Find where the given text appears and provide that cell's center as [X, Y] coordinate. 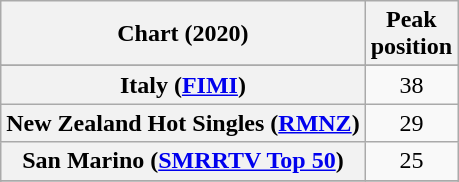
25 [411, 161]
New Zealand Hot Singles (RMNZ) [183, 123]
Peakposition [411, 34]
San Marino (SMRRTV Top 50) [183, 161]
Chart (2020) [183, 34]
Italy (FIMI) [183, 85]
38 [411, 85]
29 [411, 123]
